Determine the (X, Y) coordinate at the center of the cell enclosing the given text.  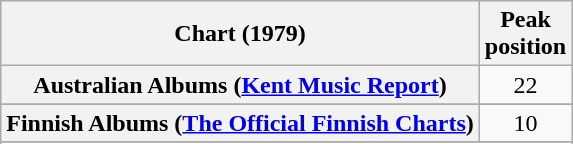
Australian Albums (Kent Music Report) (240, 85)
Finnish Albums (The Official Finnish Charts) (240, 123)
22 (525, 85)
10 (525, 123)
Chart (1979) (240, 34)
Peak position (525, 34)
